Identify which cell holds the provided text, then report its (X, Y) central coordinate. 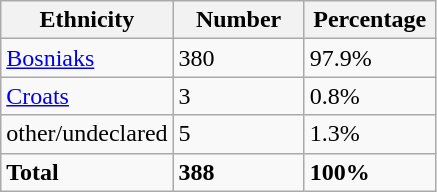
97.9% (370, 58)
other/undeclared (87, 134)
Croats (87, 96)
Percentage (370, 20)
0.8% (370, 96)
Ethnicity (87, 20)
100% (370, 172)
3 (238, 96)
Bosniaks (87, 58)
Total (87, 172)
388 (238, 172)
1.3% (370, 134)
5 (238, 134)
Number (238, 20)
380 (238, 58)
